Output the [X, Y] coordinate of the center of the cell containing the given text.  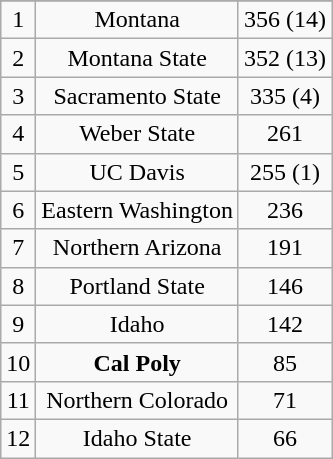
255 (1) [284, 172]
1 [18, 20]
Northern Arizona [138, 248]
3 [18, 96]
Eastern Washington [138, 210]
236 [284, 210]
356 (14) [284, 20]
12 [18, 438]
10 [18, 362]
2 [18, 58]
Cal Poly [138, 362]
11 [18, 400]
Sacramento State [138, 96]
66 [284, 438]
4 [18, 134]
UC Davis [138, 172]
Montana [138, 20]
Portland State [138, 286]
146 [284, 286]
Idaho [138, 324]
352 (13) [284, 58]
6 [18, 210]
85 [284, 362]
Northern Colorado [138, 400]
8 [18, 286]
Montana State [138, 58]
Weber State [138, 134]
71 [284, 400]
335 (4) [284, 96]
7 [18, 248]
Idaho State [138, 438]
5 [18, 172]
142 [284, 324]
9 [18, 324]
191 [284, 248]
261 [284, 134]
